Output the (X, Y) coordinate of the center of the cell containing the given text.  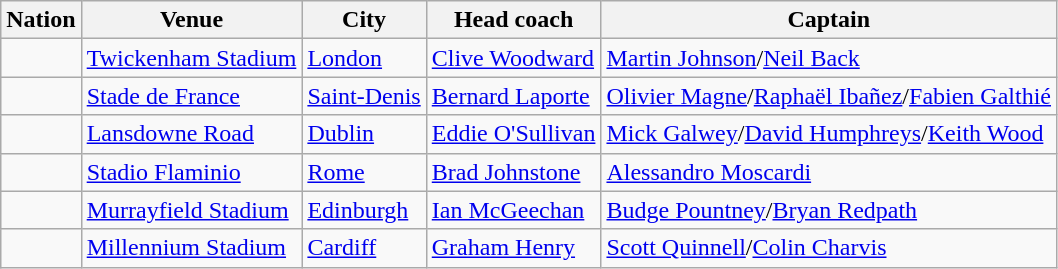
Rome (364, 172)
Murrayfield Stadium (192, 210)
Saint-Denis (364, 96)
Stade de France (192, 96)
Graham Henry (514, 248)
Alessandro Moscardi (829, 172)
Twickenham Stadium (192, 58)
Brad Johnstone (514, 172)
Ian McGeechan (514, 210)
Dublin (364, 134)
Head coach (514, 20)
Scott Quinnell/Colin Charvis (829, 248)
London (364, 58)
Stadio Flaminio (192, 172)
Clive Woodward (514, 58)
Venue (192, 20)
Martin Johnson/Neil Back (829, 58)
Cardiff (364, 248)
Olivier Magne/Raphaël Ibañez/Fabien Galthié (829, 96)
City (364, 20)
Lansdowne Road (192, 134)
Captain (829, 20)
Budge Pountney/Bryan Redpath (829, 210)
Bernard Laporte (514, 96)
Edinburgh (364, 210)
Nation (41, 20)
Eddie O'Sullivan (514, 134)
Millennium Stadium (192, 248)
Mick Galwey/David Humphreys/Keith Wood (829, 134)
